Locate the cell with the specified text and output its (x, y) center coordinate. 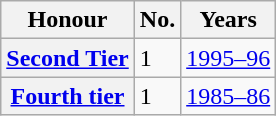
No. (157, 20)
Second Tier (68, 58)
Honour (68, 20)
Years (228, 20)
1995–96 (228, 58)
1985–86 (228, 96)
Fourth tier (68, 96)
